From the cell containing the given text, extract its center point as [x, y] coordinate. 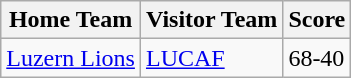
LUCAF [211, 58]
Visitor Team [211, 20]
Score [317, 20]
Luzern Lions [71, 58]
Home Team [71, 20]
68-40 [317, 58]
